Return (X, Y) of the center of cell containing provided text 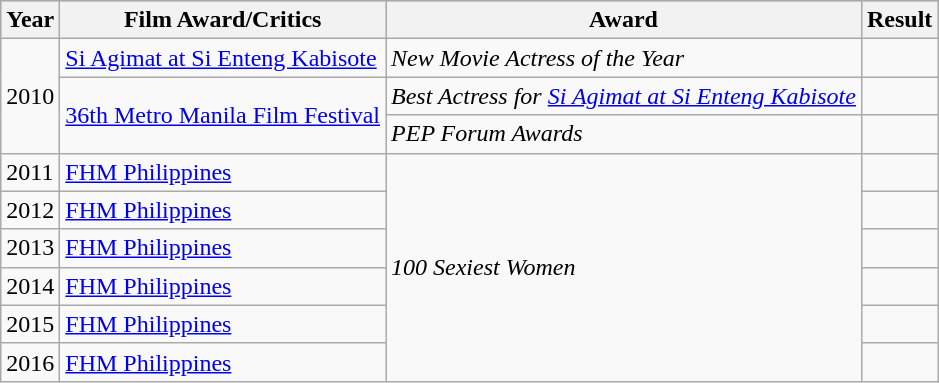
Si Agimat at Si Enteng Kabisote (223, 58)
Result (899, 20)
36th Metro Manila Film Festival (223, 115)
2011 (30, 172)
2016 (30, 362)
100 Sexiest Women (624, 267)
2010 (30, 96)
Film Award/Critics (223, 20)
2014 (30, 286)
PEP Forum Awards (624, 134)
Year (30, 20)
2013 (30, 248)
New Movie Actress of the Year (624, 58)
2012 (30, 210)
Award (624, 20)
Best Actress for Si Agimat at Si Enteng Kabisote (624, 96)
2015 (30, 324)
